Scan for the cell matching the given text and deliver its [x, y] coordinate at center. 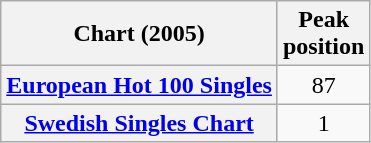
European Hot 100 Singles [140, 85]
Swedish Singles Chart [140, 123]
Peakposition [323, 34]
87 [323, 85]
1 [323, 123]
Chart (2005) [140, 34]
